Capture the cell that displays the provided text and extract its [x, y] central coordinate. 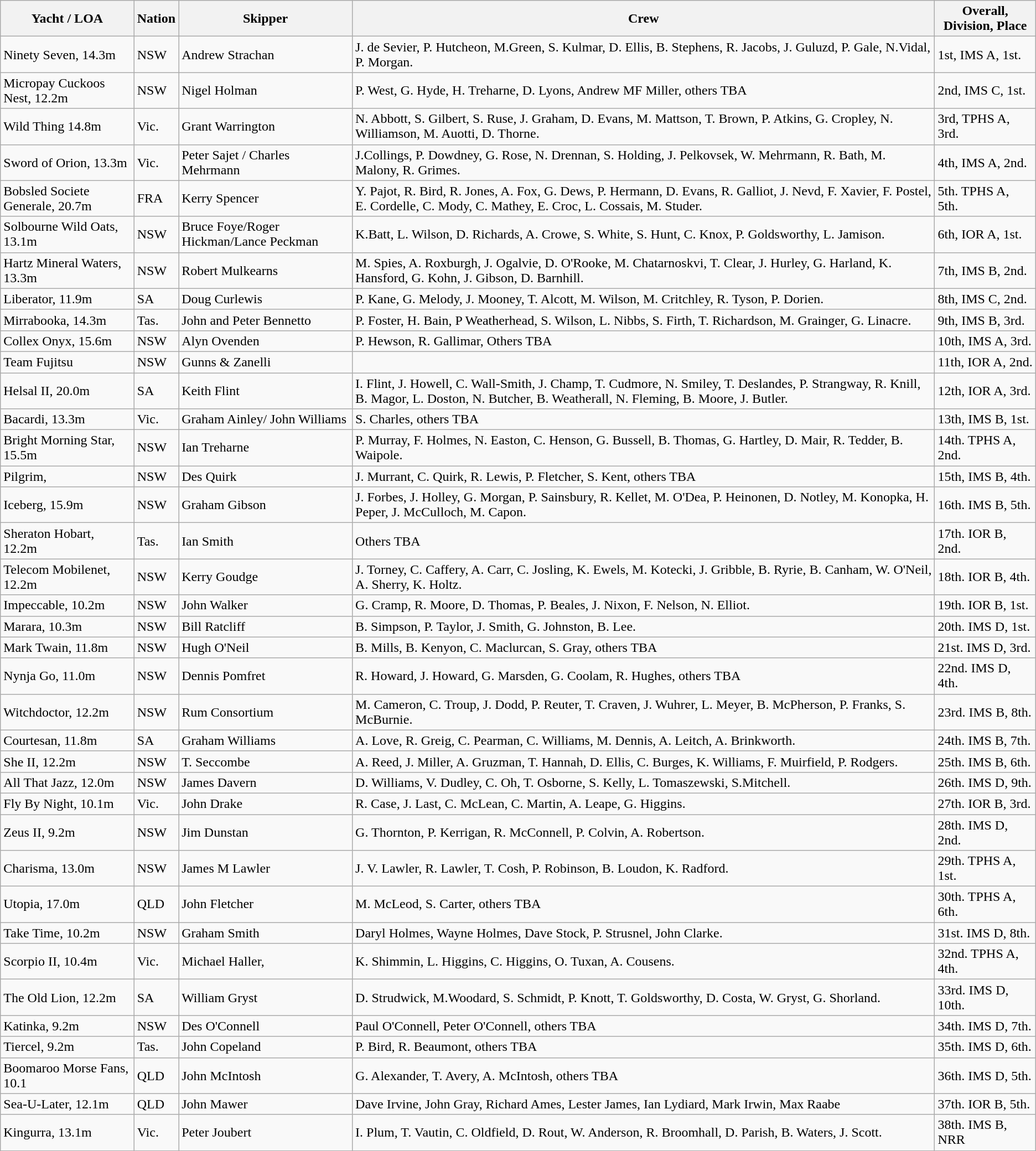
37th. IOR B, 5th. [985, 1104]
Robert Mulkearns [266, 270]
7th, IMS B, 2nd. [985, 270]
Bright Morning Star, 15.5m [68, 448]
Boomaroo Morse Fans, 10.1 [68, 1076]
Alyn Ovenden [266, 341]
35th. IMS D, 6th. [985, 1047]
The Old Lion, 12.2m [68, 997]
Sheraton Hobart, 12.2m [68, 541]
20th. IMS D, 1st. [985, 626]
8th, IMS C, 2nd. [985, 299]
16th. IMS B, 5th. [985, 505]
T. Seccombe [266, 761]
Bacardi, 13.3m [68, 419]
Daryl Holmes, Wayne Holmes, Dave Stock, P. Strusnel, John Clarke. [644, 933]
FRA [156, 198]
J. Torney, C. Caffery, A. Carr, C. Josling, K. Ewels, M. Kotecki, J. Gribble, B. Ryrie, B. Canham, W. O'Neil, A. Sherry, K. Holtz. [644, 577]
4th, IMS A, 2nd. [985, 163]
N. Abbott, S. Gilbert, S. Ruse, J. Graham, D. Evans, M. Mattson, T. Brown, P. Atkins, G. Cropley, N. Williamson, M. Auotti, D. Thorne. [644, 126]
Others TBA [644, 541]
R. Howard, J. Howard, G. Marsden, G. Coolam, R. Hughes, others TBA [644, 676]
Keith Flint [266, 391]
Ninety Seven, 14.3m [68, 54]
J. V. Lawler, R. Lawler, T. Cosh, P. Robinson, B. Loudon, K. Radford. [644, 869]
Liberator, 11.9m [68, 299]
3rd, TPHS A, 3rd. [985, 126]
Bobsled Societe Generale, 20.7m [68, 198]
11th, IOR A, 2nd. [985, 362]
J.Collings, P. Dowdney, G. Rose, N. Drennan, S. Holding, J. Pelkovsek, W. Mehrmann, R. Bath, M. Malony, R. Grimes. [644, 163]
9th, IMS B, 3rd. [985, 320]
Katinka, 9.2m [68, 1026]
15th, IMS B, 4th. [985, 476]
Graham Williams [266, 740]
G. Thornton, P. Kerrigan, R. McConnell, P. Colvin, A. Robertson. [644, 832]
Yacht / LOA [68, 19]
Nigel Holman [266, 91]
31st. IMS D, 8th. [985, 933]
Bill Ratcliff [266, 626]
G. Alexander, T. Avery, A. McIntosh, others TBA [644, 1076]
J. Murrant, C. Quirk, R. Lewis, P. Fletcher, S. Kent, others TBA [644, 476]
All That Jazz, 12.0m [68, 782]
Rum Consortium [266, 712]
Tiercel, 9.2m [68, 1047]
Grant Warrington [266, 126]
Courtesan, 11.8m [68, 740]
36th. IMS D, 5th. [985, 1076]
13th, IMS B, 1st. [985, 419]
Overall, Division, Place [985, 19]
Peter Joubert [266, 1132]
Kerry Goudge [266, 577]
10th, IMS A, 3rd. [985, 341]
Nynja Go, 11.0m [68, 676]
6th, IOR A, 1st. [985, 235]
M. Spies, A. Roxburgh, J. Ogalvie, D. O'Rooke, M. Chatarnoskvi, T. Clear, J. Hurley, G. Harland, K. Hansford, G. Kohn, J. Gibson, D. Barnhill. [644, 270]
P. Murray, F. Holmes, N. Easton, C. Henson, G. Bussell, B. Thomas, G. Hartley, D. Mair, R. Tedder, B. Waipole. [644, 448]
John Fletcher [266, 904]
A. Reed, J. Miller, A. Gruzman, T. Hannah, D. Ellis, C. Burges, K. Williams, F. Muirfield, P. Rodgers. [644, 761]
James M Lawler [266, 869]
William Gryst [266, 997]
P. Foster, H. Bain, P Weatherhead, S. Wilson, L. Nibbs, S. Firth, T. Richardson, M. Grainger, G. Linacre. [644, 320]
Jim Dunstan [266, 832]
32nd. TPHS A, 4th. [985, 962]
B. Mills, B. Kenyon, C. Maclurcan, S. Gray, others TBA [644, 647]
S. Charles, others TBA [644, 419]
John and Peter Bennetto [266, 320]
Kerry Spencer [266, 198]
21st. IMS D, 3rd. [985, 647]
Ian Treharne [266, 448]
Charisma, 13.0m [68, 869]
Graham Gibson [266, 505]
Doug Curlewis [266, 299]
Graham Ainley/ John Williams [266, 419]
Des Quirk [266, 476]
Team Fujitsu [68, 362]
M. Cameron, C. Troup, J. Dodd, P. Reuter, T. Craven, J. Wuhrer, L. Meyer, B. McPherson, P. Franks, S. McBurnie. [644, 712]
John Mawer [266, 1104]
I. Plum, T. Vautin, C. Oldfield, D. Rout, W. Anderson, R. Broomhall, D. Parish, B. Waters, J. Scott. [644, 1132]
Micropay Cuckoos Nest, 12.2m [68, 91]
John McIntosh [266, 1076]
P. Bird, R. Beaumont, others TBA [644, 1047]
Iceberg, 15.9m [68, 505]
22nd. IMS D, 4th. [985, 676]
Pilgrim, [68, 476]
14th. TPHS A, 2nd. [985, 448]
17th. IOR B, 2nd. [985, 541]
James Davern [266, 782]
She II, 12.2m [68, 761]
P. West, G. Hyde, H. Treharne, D. Lyons, Andrew MF Miller, others TBA [644, 91]
Helsal II, 20.0m [68, 391]
34th. IMS D, 7th. [985, 1026]
29th. TPHS A, 1st. [985, 869]
33rd. IMS D, 10th. [985, 997]
Take Time, 10.2m [68, 933]
Scorpio II, 10.4m [68, 962]
Sword of Orion, 13.3m [68, 163]
D. Williams, V. Dudley, C. Oh, T. Osborne, S. Kelly, L. Tomaszewski, S.Mitchell. [644, 782]
25th. IMS B, 6th. [985, 761]
2nd, IMS C, 1st. [985, 91]
Ian Smith [266, 541]
P. Kane, G. Melody, J. Mooney, T. Alcott, M. Wilson, M. Critchley, R. Tyson, P. Dorien. [644, 299]
5th. TPHS A, 5th. [985, 198]
1st, IMS A, 1st. [985, 54]
Wild Thing 14.8m [68, 126]
24th. IMS B, 7th. [985, 740]
Michael Haller, [266, 962]
Peter Sajet / Charles Mehrmann [266, 163]
Crew [644, 19]
Solbourne Wild Oats, 13.1m [68, 235]
Zeus II, 9.2m [68, 832]
B. Simpson, P. Taylor, J. Smith, G. Johnston, B. Lee. [644, 626]
John Copeland [266, 1047]
12th, IOR A, 3rd. [985, 391]
Hartz Mineral Waters, 13.3m [68, 270]
Telecom Mobilenet, 12.2m [68, 577]
Andrew Strachan [266, 54]
R. Case, J. Last, C. McLean, C. Martin, A. Leape, G. Higgins. [644, 803]
Fly By Night, 10.1m [68, 803]
Dave Irvine, John Gray, Richard Ames, Lester James, Ian Lydiard, Mark Irwin, Max Raabe [644, 1104]
M. McLeod, S. Carter, others TBA [644, 904]
Skipper [266, 19]
Paul O'Connell, Peter O'Connell, others TBA [644, 1026]
Hugh O'Neil [266, 647]
Graham Smith [266, 933]
Des O'Connell [266, 1026]
27th. IOR B, 3rd. [985, 803]
Gunns & Zanelli [266, 362]
J. Forbes, J. Holley, G. Morgan, P. Sainsbury, R. Kellet, M. O'Dea, P. Heinonen, D. Notley, M. Konopka, H. Peper, J. McCulloch, M. Capon. [644, 505]
K. Shimmin, L. Higgins, C. Higgins, O. Tuxan, A. Cousens. [644, 962]
26th. IMS D, 9th. [985, 782]
Witchdoctor, 12.2m [68, 712]
Utopia, 17.0m [68, 904]
J. de Sevier, P. Hutcheon, M.Green, S. Kulmar, D. Ellis, B. Stephens, R. Jacobs, J. Guluzd, P. Gale, N.Vidal, P. Morgan. [644, 54]
G. Cramp, R. Moore, D. Thomas, P. Beales, J. Nixon, F. Nelson, N. Elliot. [644, 605]
Dennis Pomfret [266, 676]
John Walker [266, 605]
38th. IMS B, NRR [985, 1132]
Mark Twain, 11.8m [68, 647]
D. Strudwick, M.Woodard, S. Schmidt, P. Knott, T. Goldsworthy, D. Costa, W. Gryst, G. Shorland. [644, 997]
Kingurra, 13.1m [68, 1132]
Mirrabooka, 14.3m [68, 320]
23rd. IMS B, 8th. [985, 712]
John Drake [266, 803]
30th. TPHS A, 6th. [985, 904]
Bruce Foye/Roger Hickman/Lance Peckman [266, 235]
A. Love, R. Greig, C. Pearman, C. Williams, M. Dennis, A. Leitch, A. Brinkworth. [644, 740]
Nation [156, 19]
Impeccable, 10.2m [68, 605]
18th. IOR B, 4th. [985, 577]
K.Batt, L. Wilson, D. Richards, A. Crowe, S. White, S. Hunt, C. Knox, P. Goldsworthy, L. Jamison. [644, 235]
28th. IMS D, 2nd. [985, 832]
Marara, 10.3m [68, 626]
19th. IOR B, 1st. [985, 605]
Collex Onyx, 15.6m [68, 341]
P. Hewson, R. Gallimar, Others TBA [644, 341]
Sea-U-Later, 12.1m [68, 1104]
